Return the [x, y] coordinate for the center point of the cell that contains the specified text.  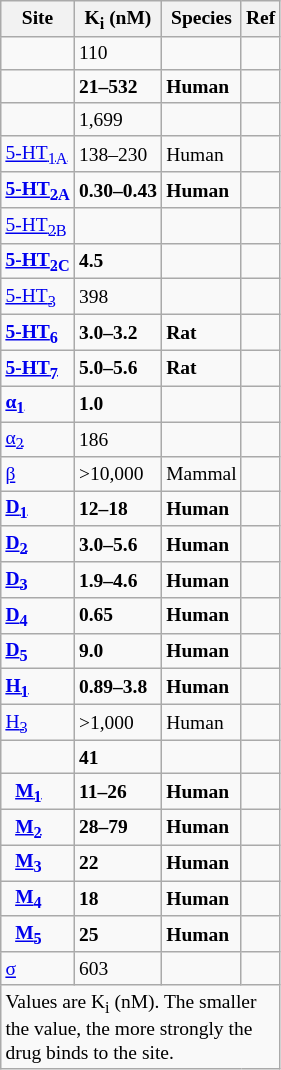
D1 [38, 509]
21–532 [118, 86]
D4 [38, 616]
41 [118, 756]
398 [118, 297]
1.9–4.6 [118, 580]
138–230 [118, 154]
0.30–0.43 [118, 190]
5-HT1A [38, 154]
110 [118, 52]
1,699 [118, 120]
186 [118, 440]
α2 [38, 440]
25 [118, 934]
D3 [38, 580]
28–79 [118, 827]
1.0 [118, 404]
M2 [38, 827]
Site [38, 19]
9.0 [118, 651]
5-HT6 [38, 333]
5.0–5.6 [118, 368]
11–26 [118, 792]
4.5 [118, 261]
18 [118, 899]
α1 [38, 404]
22 [118, 863]
3.0–5.6 [118, 544]
603 [118, 968]
5-HT7 [38, 368]
12–18 [118, 509]
0.65 [118, 616]
H1 [38, 687]
5-HT2B [38, 226]
0.89–3.8 [118, 687]
β [38, 474]
Species [202, 19]
5-HT3 [38, 297]
5-HT2C [38, 261]
σ [38, 968]
Ref [260, 19]
Mammal [202, 474]
D5 [38, 651]
H3 [38, 723]
M3 [38, 863]
>1,000 [118, 723]
M4 [38, 899]
>10,000 [118, 474]
Values are Ki (nM). The smaller the value, the more strongly the drug binds to the site. [140, 1027]
D2 [38, 544]
3.0–3.2 [118, 333]
M1 [38, 792]
Ki (nM) [118, 19]
M5 [38, 934]
5-HT2A [38, 190]
